Return the [x, y] coordinate for the center point of the cell that contains the specified text.  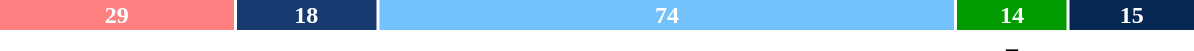
29 [116, 15]
15 [1132, 15]
14 [1012, 15]
18 [306, 15]
74 [666, 15]
